Find where the given text appears and provide that cell's center as [X, Y] coordinate. 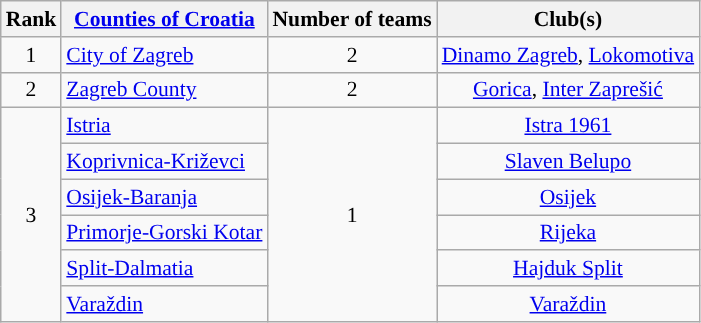
Istria [164, 126]
Club(s) [568, 19]
Counties of Croatia [164, 19]
Split-Dalmatia [164, 269]
3 [32, 215]
Gorica, Inter Zaprešić [568, 90]
Osijek [568, 197]
Istra 1961 [568, 126]
Osijek-Baranja [164, 197]
Slaven Belupo [568, 162]
Hajduk Split [568, 269]
Rijeka [568, 233]
Primorje-Gorski Kotar [164, 233]
Number of teams [352, 19]
City of Zagreb [164, 55]
Dinamo Zagreb, Lokomotiva [568, 55]
Koprivnica-Križevci [164, 162]
Zagreb County [164, 90]
Rank [32, 19]
